Provide the (x, y) coordinate of the cell's center where the given text is located.  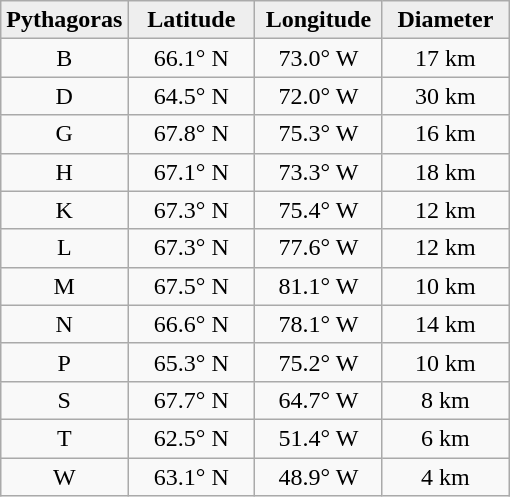
Longitude (318, 20)
D (64, 96)
81.1° W (318, 286)
G (64, 134)
Pythagoras (64, 20)
62.5° N (192, 438)
67.8° N (192, 134)
65.3° N (192, 362)
Latitude (192, 20)
64.7° W (318, 400)
P (64, 362)
51.4° W (318, 438)
4 km (446, 477)
N (64, 324)
30 km (446, 96)
B (64, 58)
6 km (446, 438)
78.1° W (318, 324)
75.3° W (318, 134)
67.1° N (192, 172)
48.9° W (318, 477)
77.6° W (318, 248)
73.0° W (318, 58)
66.6° N (192, 324)
75.4° W (318, 210)
16 km (446, 134)
L (64, 248)
66.1° N (192, 58)
K (64, 210)
M (64, 286)
64.5° N (192, 96)
14 km (446, 324)
Diameter (446, 20)
67.5° N (192, 286)
18 km (446, 172)
75.2° W (318, 362)
73.3° W (318, 172)
H (64, 172)
72.0° W (318, 96)
63.1° N (192, 477)
S (64, 400)
8 km (446, 400)
T (64, 438)
17 km (446, 58)
W (64, 477)
67.7° N (192, 400)
